Extract the (X, Y) coordinate from the center of the cell holding the provided text.  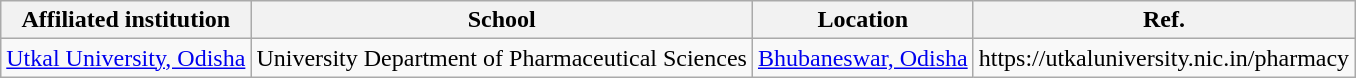
School (502, 20)
https://utkaluniversity.nic.in/pharmacy (1164, 58)
Bhubaneswar, Odisha (862, 58)
Location (862, 20)
Affiliated institution (126, 20)
University Department of Pharmaceutical Sciences (502, 58)
Utkal University, Odisha (126, 58)
Ref. (1164, 20)
